Provide the [x, y] coordinate of the cell's center where the given text is located.  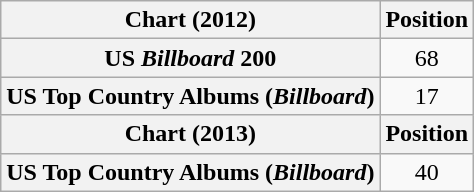
17 [427, 96]
40 [427, 172]
US Billboard 200 [190, 58]
Chart (2013) [190, 134]
68 [427, 58]
Chart (2012) [190, 20]
